Pinpoint the cell where the given text exists, returning its [x, y] midpoint coordinate. 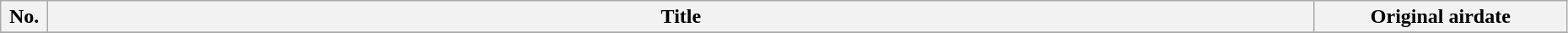
Title [681, 17]
No. [24, 17]
Original airdate [1441, 17]
